Find where the given text appears and provide that cell's center as (X, Y) coordinate. 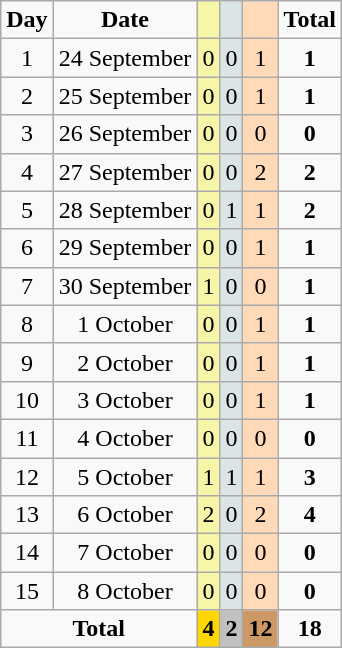
18 (310, 629)
29 September (125, 248)
15 (27, 591)
Day (27, 20)
24 September (125, 58)
5 (27, 210)
8 October (125, 591)
6 October (125, 515)
14 (27, 553)
3 October (125, 400)
2 October (125, 362)
26 September (125, 134)
7 October (125, 553)
13 (27, 515)
8 (27, 324)
6 (27, 248)
9 (27, 362)
5 October (125, 477)
25 September (125, 96)
4 October (125, 438)
30 September (125, 286)
7 (27, 286)
10 (27, 400)
27 September (125, 172)
11 (27, 438)
28 September (125, 210)
1 October (125, 324)
Date (125, 20)
